Locate the cell with the specified text and output its [X, Y] center coordinate. 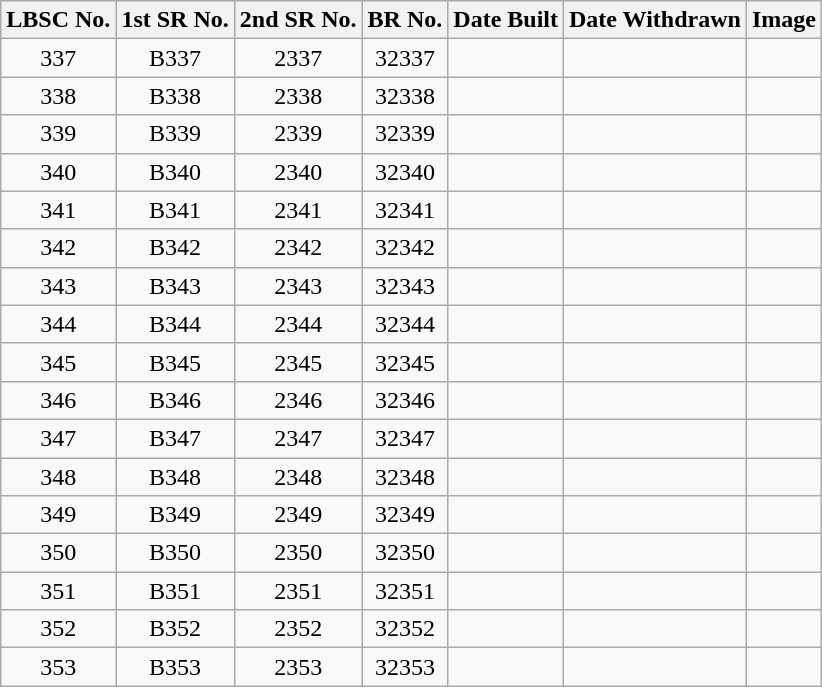
32348 [405, 477]
32342 [405, 248]
2347 [298, 438]
2345 [298, 362]
Image [784, 20]
32344 [405, 324]
Date Built [506, 20]
2349 [298, 515]
B344 [175, 324]
B349 [175, 515]
2344 [298, 324]
337 [58, 58]
350 [58, 553]
32347 [405, 438]
B350 [175, 553]
338 [58, 96]
339 [58, 134]
2340 [298, 172]
1st SR No. [175, 20]
32346 [405, 400]
32353 [405, 667]
343 [58, 286]
32338 [405, 96]
2346 [298, 400]
345 [58, 362]
2353 [298, 667]
2341 [298, 210]
2339 [298, 134]
Date Withdrawn [656, 20]
B347 [175, 438]
2337 [298, 58]
B342 [175, 248]
B348 [175, 477]
342 [58, 248]
B352 [175, 629]
B353 [175, 667]
2342 [298, 248]
351 [58, 591]
B338 [175, 96]
32337 [405, 58]
348 [58, 477]
349 [58, 515]
32343 [405, 286]
32339 [405, 134]
32341 [405, 210]
352 [58, 629]
32340 [405, 172]
2338 [298, 96]
32345 [405, 362]
32349 [405, 515]
2nd SR No. [298, 20]
B346 [175, 400]
344 [58, 324]
353 [58, 667]
B340 [175, 172]
LBSC No. [58, 20]
32351 [405, 591]
B343 [175, 286]
32350 [405, 553]
B337 [175, 58]
B351 [175, 591]
347 [58, 438]
2350 [298, 553]
346 [58, 400]
2352 [298, 629]
BR No. [405, 20]
340 [58, 172]
341 [58, 210]
2343 [298, 286]
B339 [175, 134]
2348 [298, 477]
B345 [175, 362]
2351 [298, 591]
32352 [405, 629]
B341 [175, 210]
